Provide the [x, y] coordinate of the cell's center where the given text is located.  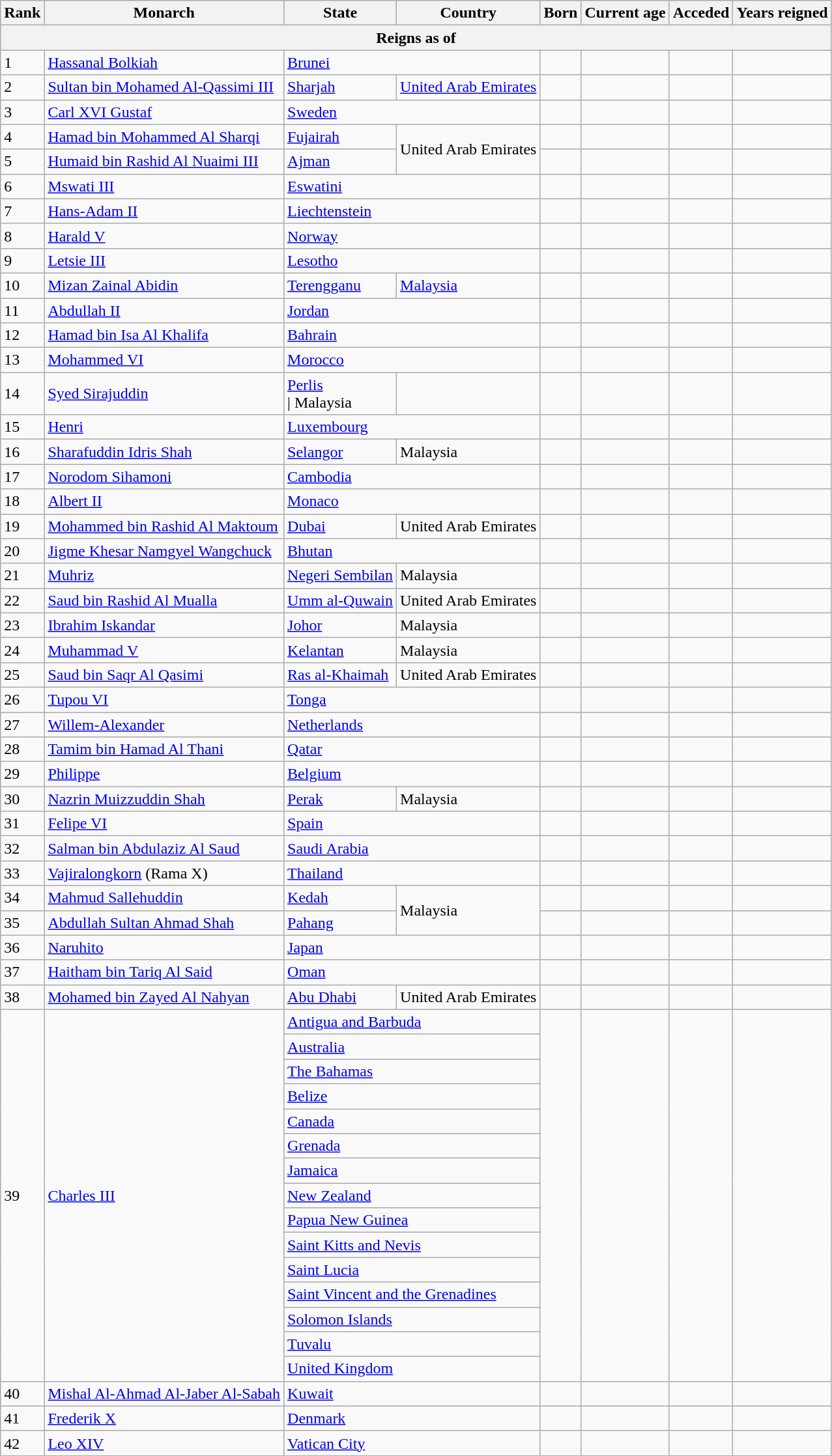
Years reigned [782, 13]
10 [22, 285]
39 [22, 1196]
Antigua and Barbuda [412, 1022]
Japan [412, 947]
34 [22, 898]
Qatar [412, 749]
Ajman [340, 161]
Albert II [164, 501]
Jamaica [412, 1171]
14 [22, 393]
Salman bin Abdulaziz Al Saud [164, 848]
32 [22, 848]
Syed Sirajuddin [164, 393]
Abdullah II [164, 311]
25 [22, 675]
Belgium [412, 774]
New Zealand [412, 1196]
Monarch [164, 13]
Papua New Guinea [412, 1220]
Saint Kitts and Nevis [412, 1245]
Jigme Khesar Namgyel Wangchuck [164, 551]
30 [22, 799]
Country [468, 13]
38 [22, 997]
Muhriz [164, 576]
Tuvalu [412, 1344]
5 [22, 161]
15 [22, 427]
Mohammed VI [164, 360]
Selangor [340, 452]
Saudi Arabia [412, 848]
Denmark [412, 1418]
Pahang [340, 923]
Saint Lucia [412, 1270]
Carl XVI Gustaf [164, 112]
Lesotho [412, 260]
31 [22, 824]
Leo XIV [164, 1443]
Belize [412, 1096]
Sultan bin Mohamed Al-Qassimi III [164, 87]
Solomon Islands [412, 1319]
Kuwait [412, 1393]
13 [22, 360]
Hassanal Bolkiah [164, 63]
17 [22, 477]
Grenada [412, 1146]
19 [22, 526]
Felipe VI [164, 824]
3 [22, 112]
Tonga [412, 699]
16 [22, 452]
Eswatini [412, 186]
Netherlands [412, 725]
Muhammad V [164, 650]
Kelantan [340, 650]
28 [22, 749]
Harald V [164, 236]
Haitham bin Tariq Al Said [164, 972]
Abdullah Sultan Ahmad Shah [164, 923]
Saint Vincent and the Grenadines [412, 1295]
Monaco [412, 501]
Mishal Al-Ahmad Al-Jaber Al-Sabah [164, 1393]
Saud bin Rashid Al Mualla [164, 600]
Cambodia [412, 477]
Willem-Alexander [164, 725]
Ras al-Khaimah [340, 675]
Canada [412, 1121]
Tamim bin Hamad Al Thani [164, 749]
4 [22, 137]
18 [22, 501]
Bahrain [412, 335]
Negeri Sembilan [340, 576]
Letsie III [164, 260]
Norway [412, 236]
Kedah [340, 898]
Mohamed bin Zayed Al Nahyan [164, 997]
Perlis| Malaysia [340, 393]
23 [22, 625]
Sharjah [340, 87]
Philippe [164, 774]
Born [560, 13]
Hamad bin Isa Al Khalifa [164, 335]
Perak [340, 799]
Charles III [164, 1196]
26 [22, 699]
State [340, 13]
Mswati III [164, 186]
Mizan Zainal Abidin [164, 285]
37 [22, 972]
42 [22, 1443]
40 [22, 1393]
Bhutan [412, 551]
Nazrin Muizzuddin Shah [164, 799]
Fujairah [340, 137]
Saud bin Saqr Al Qasimi [164, 675]
Australia [412, 1046]
27 [22, 725]
8 [22, 236]
Sweden [412, 112]
12 [22, 335]
Luxembourg [412, 427]
Mohammed bin Rashid Al Maktoum [164, 526]
Rank [22, 13]
The Bahamas [412, 1071]
Umm al-Quwain [340, 600]
Terengganu [340, 285]
1 [22, 63]
9 [22, 260]
Hamad bin Mohammed Al Sharqi [164, 137]
Naruhito [164, 947]
Oman [412, 972]
Reigns as of [416, 38]
Mahmud Sallehuddin [164, 898]
Frederik X [164, 1418]
Brunei [412, 63]
2 [22, 87]
Johor [340, 625]
35 [22, 923]
Tupou VI [164, 699]
Abu Dhabi [340, 997]
20 [22, 551]
29 [22, 774]
Hans-Adam II [164, 211]
21 [22, 576]
Acceded [701, 13]
33 [22, 873]
24 [22, 650]
Liechtenstein [412, 211]
United Kingdom [412, 1369]
Dubai [340, 526]
11 [22, 311]
Sharafuddin Idris Shah [164, 452]
Humaid bin Rashid Al Nuaimi III [164, 161]
36 [22, 947]
6 [22, 186]
Spain [412, 824]
Vajiralongkorn (Rama X) [164, 873]
Henri [164, 427]
Ibrahim Iskandar [164, 625]
Morocco [412, 360]
Norodom Sihamoni [164, 477]
Vatican City [412, 1443]
41 [22, 1418]
Jordan [412, 311]
22 [22, 600]
Current age [625, 13]
Thailand [412, 873]
7 [22, 211]
